Output the [X, Y] coordinate of the center of the cell containing the given text.  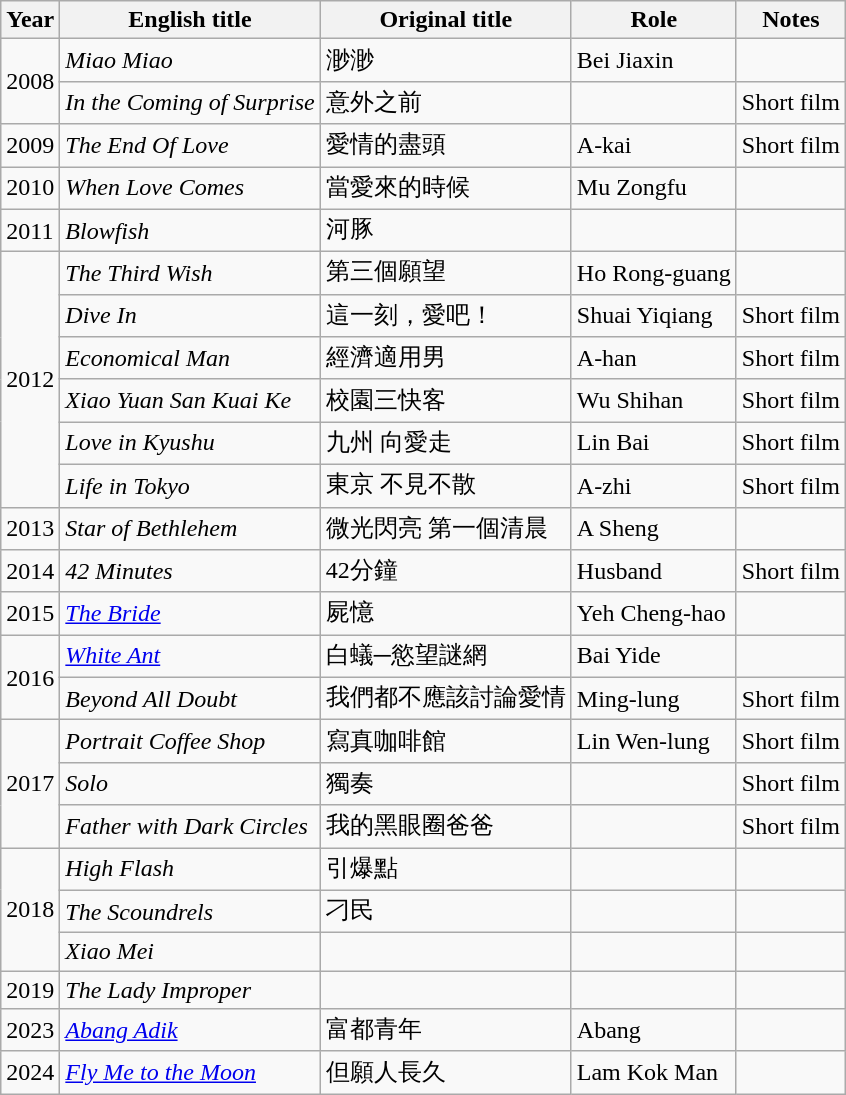
Ho Rong-guang [654, 274]
Original title [446, 20]
河豚 [446, 230]
2017 [30, 784]
In the Coming of Surprise [190, 102]
2011 [30, 230]
Xiao Mei [190, 952]
Beyond All Doubt [190, 698]
2016 [30, 678]
Year [30, 20]
When Love Comes [190, 188]
意外之前 [446, 102]
刁民 [446, 912]
Dive In [190, 316]
這一刻，愛吧！ [446, 316]
Wu Shihan [654, 400]
渺渺 [446, 60]
但願人長久 [446, 1072]
The Bride [190, 614]
Lin Wen-lung [654, 742]
The Third Wish [190, 274]
A-kai [654, 146]
屍憶 [446, 614]
Father with Dark Circles [190, 826]
Love in Kyushu [190, 444]
2018 [30, 910]
A-zhi [654, 486]
寫真咖啡館 [446, 742]
當愛來的時候 [446, 188]
第三個願望 [446, 274]
白蟻─慾望謎網 [446, 656]
Notes [790, 20]
A Sheng [654, 528]
引爆點 [446, 870]
經濟適用男 [446, 358]
Economical Man [190, 358]
Life in Tokyo [190, 486]
Portrait Coffee Shop [190, 742]
2013 [30, 528]
White Ant [190, 656]
Lam Kok Man [654, 1072]
Role [654, 20]
2023 [30, 1030]
2008 [30, 82]
愛情的盡頭 [446, 146]
東京 不見不散 [446, 486]
Abang Adik [190, 1030]
Bai Yide [654, 656]
Xiao Yuan San Kuai Ke [190, 400]
2024 [30, 1072]
2009 [30, 146]
The End Of Love [190, 146]
The Lady Improper [190, 990]
Shuai Yiqiang [654, 316]
Star of Bethlehem [190, 528]
Mu Zongfu [654, 188]
富都青年 [446, 1030]
Lin Bai [654, 444]
English title [190, 20]
微光閃亮 第一個清晨 [446, 528]
獨奏 [446, 784]
2019 [30, 990]
Husband [654, 572]
42 Minutes [190, 572]
Yeh Cheng-hao [654, 614]
Blowfish [190, 230]
Miao Miao [190, 60]
The Scoundrels [190, 912]
校園三快客 [446, 400]
42分鐘 [446, 572]
九州 向愛走 [446, 444]
Fly Me to the Moon [190, 1072]
A-han [654, 358]
2014 [30, 572]
Bei Jiaxin [654, 60]
我們都不應該討論愛情 [446, 698]
我的黑眼圈爸爸 [446, 826]
Abang [654, 1030]
2012 [30, 380]
Ming-lung [654, 698]
High Flash [190, 870]
Solo [190, 784]
2015 [30, 614]
2010 [30, 188]
